Locate the cell with the specified text and output its [X, Y] center coordinate. 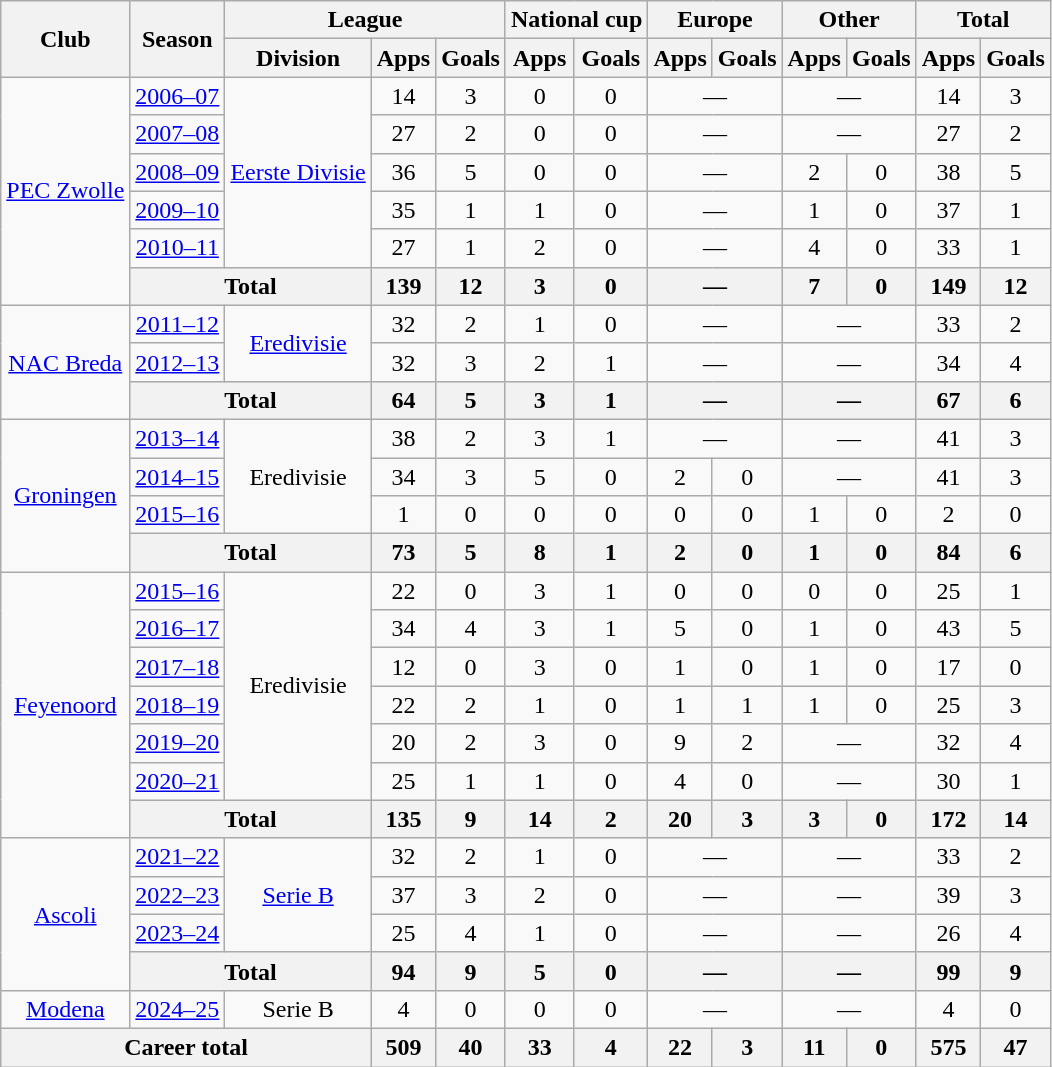
2009–10 [178, 210]
7 [814, 286]
11 [814, 1047]
2024–25 [178, 1009]
47 [1016, 1047]
Season [178, 39]
509 [403, 1047]
2016–17 [178, 629]
2017–18 [178, 667]
64 [403, 400]
Modena [66, 1009]
Feyenoord [66, 705]
Ascoli [66, 914]
94 [403, 971]
2008–09 [178, 172]
139 [403, 286]
43 [948, 629]
26 [948, 933]
2019–20 [178, 743]
2014–15 [178, 477]
2021–22 [178, 857]
99 [948, 971]
2018–19 [178, 705]
2012–13 [178, 362]
League [366, 20]
67 [948, 400]
172 [948, 819]
39 [948, 895]
Groningen [66, 495]
Career total [186, 1047]
35 [403, 210]
8 [539, 553]
2010–11 [178, 248]
National cup [576, 20]
149 [948, 286]
Eerste Divisie [298, 172]
73 [403, 553]
40 [471, 1047]
135 [403, 819]
2022–23 [178, 895]
2023–24 [178, 933]
2020–21 [178, 781]
NAC Breda [66, 362]
Other [849, 20]
Club [66, 39]
Division [298, 58]
Europe [715, 20]
2006–07 [178, 96]
17 [948, 667]
2011–12 [178, 324]
30 [948, 781]
84 [948, 553]
2007–08 [178, 134]
2013–14 [178, 438]
36 [403, 172]
575 [948, 1047]
PEC Zwolle [66, 191]
